Detect which cell encompasses the target text, then output its (X, Y) center coordinate. 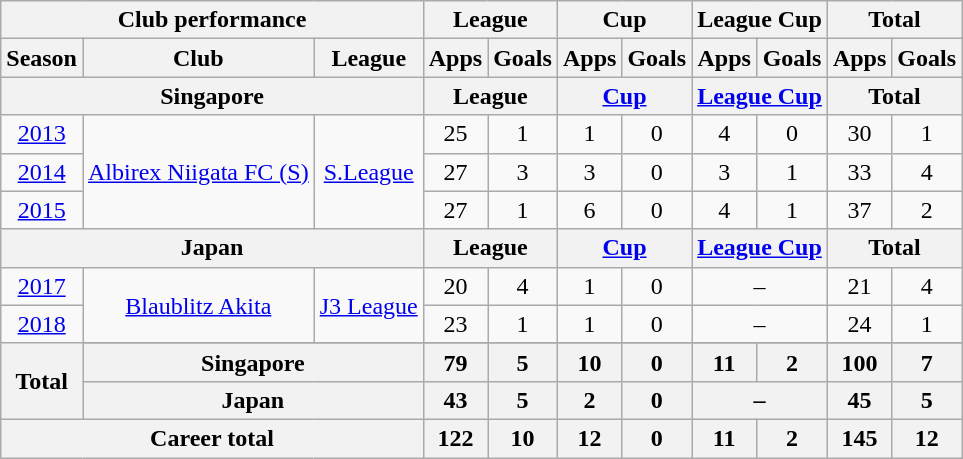
43 (455, 400)
23 (455, 324)
25 (455, 134)
2015 (42, 210)
Season (42, 58)
100 (859, 362)
2018 (42, 324)
Club performance (212, 20)
79 (455, 362)
122 (455, 438)
2017 (42, 286)
Blaublitz Akita (198, 305)
6 (589, 210)
Career total (212, 438)
45 (859, 400)
2014 (42, 172)
30 (859, 134)
7 (927, 362)
J3 League (368, 305)
37 (859, 210)
21 (859, 286)
2013 (42, 134)
145 (859, 438)
Club (198, 58)
24 (859, 324)
20 (455, 286)
33 (859, 172)
Albirex Niigata FC (S) (198, 172)
S.League (368, 172)
